Identify which cell holds the provided text, then report its (x, y) central coordinate. 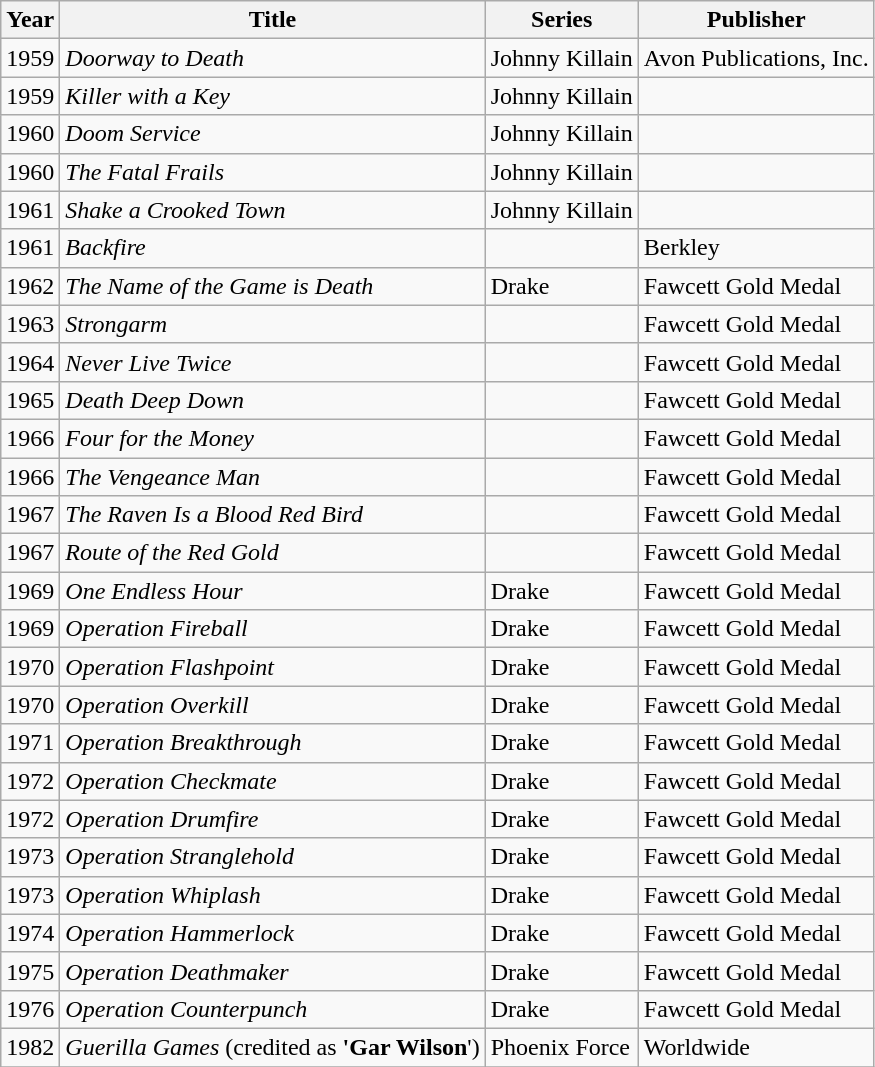
Guerilla Games (credited as 'Gar Wilson') (272, 1047)
The Fatal Frails (272, 172)
One Endless Hour (272, 591)
1976 (30, 1009)
Operation Drumfire (272, 819)
1962 (30, 286)
Year (30, 20)
Backfire (272, 248)
Series (562, 20)
Operation Stranglehold (272, 857)
1964 (30, 362)
Title (272, 20)
Four for the Money (272, 438)
Operation Breakthrough (272, 743)
Avon Publications, Inc. (756, 58)
Never Live Twice (272, 362)
The Vengeance Man (272, 477)
1971 (30, 743)
Shake a Crooked Town (272, 210)
Worldwide (756, 1047)
Doom Service (272, 134)
Killer with a Key (272, 96)
1974 (30, 933)
Death Deep Down (272, 400)
Operation Hammerlock (272, 933)
The Name of the Game is Death (272, 286)
Phoenix Force (562, 1047)
Berkley (756, 248)
1963 (30, 324)
Operation Overkill (272, 705)
Route of the Red Gold (272, 553)
Operation Whiplash (272, 895)
1982 (30, 1047)
1965 (30, 400)
1975 (30, 971)
Strongarm (272, 324)
Publisher (756, 20)
The Raven Is a Blood Red Bird (272, 515)
Operation Checkmate (272, 781)
Operation Deathmaker (272, 971)
Operation Counterpunch (272, 1009)
Operation Fireball (272, 629)
Operation Flashpoint (272, 667)
Doorway to Death (272, 58)
